Output the (x, y) coordinate of the center of the cell containing the given text.  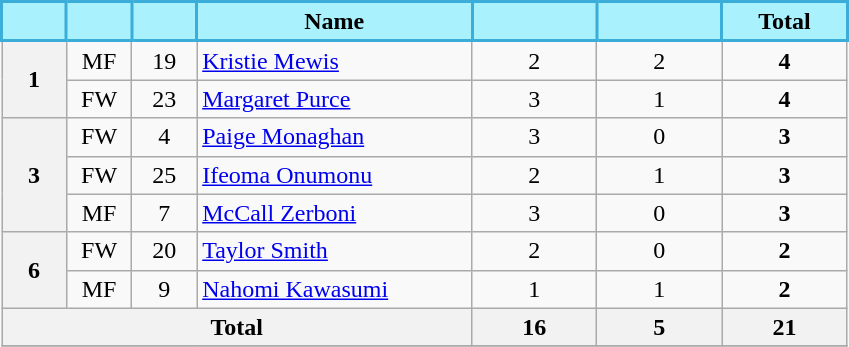
5 (660, 327)
Nahomi Kawasumi (334, 289)
23 (164, 99)
6 (34, 270)
Ifeoma Onumonu (334, 175)
20 (164, 251)
Name (334, 22)
9 (164, 289)
16 (534, 327)
25 (164, 175)
Margaret Purce (334, 99)
Paige Monaghan (334, 137)
21 (784, 327)
McCall Zerboni (334, 213)
Kristie Mewis (334, 60)
Taylor Smith (334, 251)
19 (164, 60)
7 (164, 213)
